Locate the cell with the specified text and output its (x, y) center coordinate. 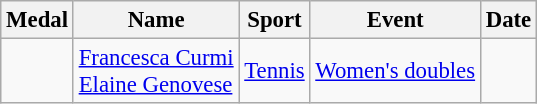
Date (508, 20)
Event (395, 20)
Women's doubles (395, 72)
Francesca CurmiElaine Genovese (156, 72)
Sport (274, 20)
Tennis (274, 72)
Medal (38, 20)
Name (156, 20)
